Detect which cell encompasses the target text, then output its (X, Y) center coordinate. 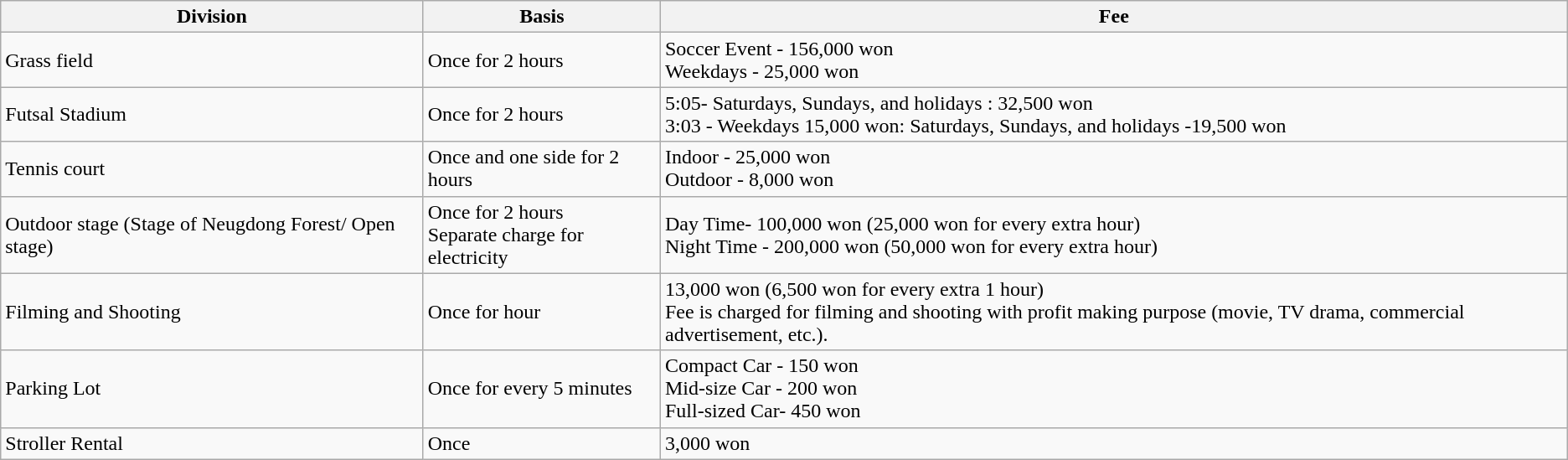
Division (212, 17)
5:05- Saturdays, Sundays, and holidays : 32,500 won3:03 - Weekdays 15,000 won: Saturdays, Sundays, and holidays -19,500 won (1114, 114)
3,000 won (1114, 443)
Futsal Stadium (212, 114)
Fee (1114, 17)
Indoor - 25,000 wonOutdoor - 8,000 won (1114, 169)
Grass field (212, 60)
Day Time- 100,000 won (25,000 won for every extra hour)Night Time - 200,000 won (50,000 won for every extra hour) (1114, 235)
Stroller Rental (212, 443)
Outdoor stage (Stage of Neugdong Forest/ Open stage) (212, 235)
Tennis court (212, 169)
Soccer Event - 156,000 wonWeekdays - 25,000 won (1114, 60)
Once for every 5 minutes (541, 389)
Once for 2 hoursSeparate charge for electricity (541, 235)
Filming and Shooting (212, 312)
Basis (541, 17)
Once for hour (541, 312)
Compact Car - 150 wonMid-size Car - 200 wonFull-sized Car- 450 won (1114, 389)
Once (541, 443)
Once and one side for 2 hours (541, 169)
Parking Lot (212, 389)
